Find where the given text appears and provide that cell's center as [x, y] coordinate. 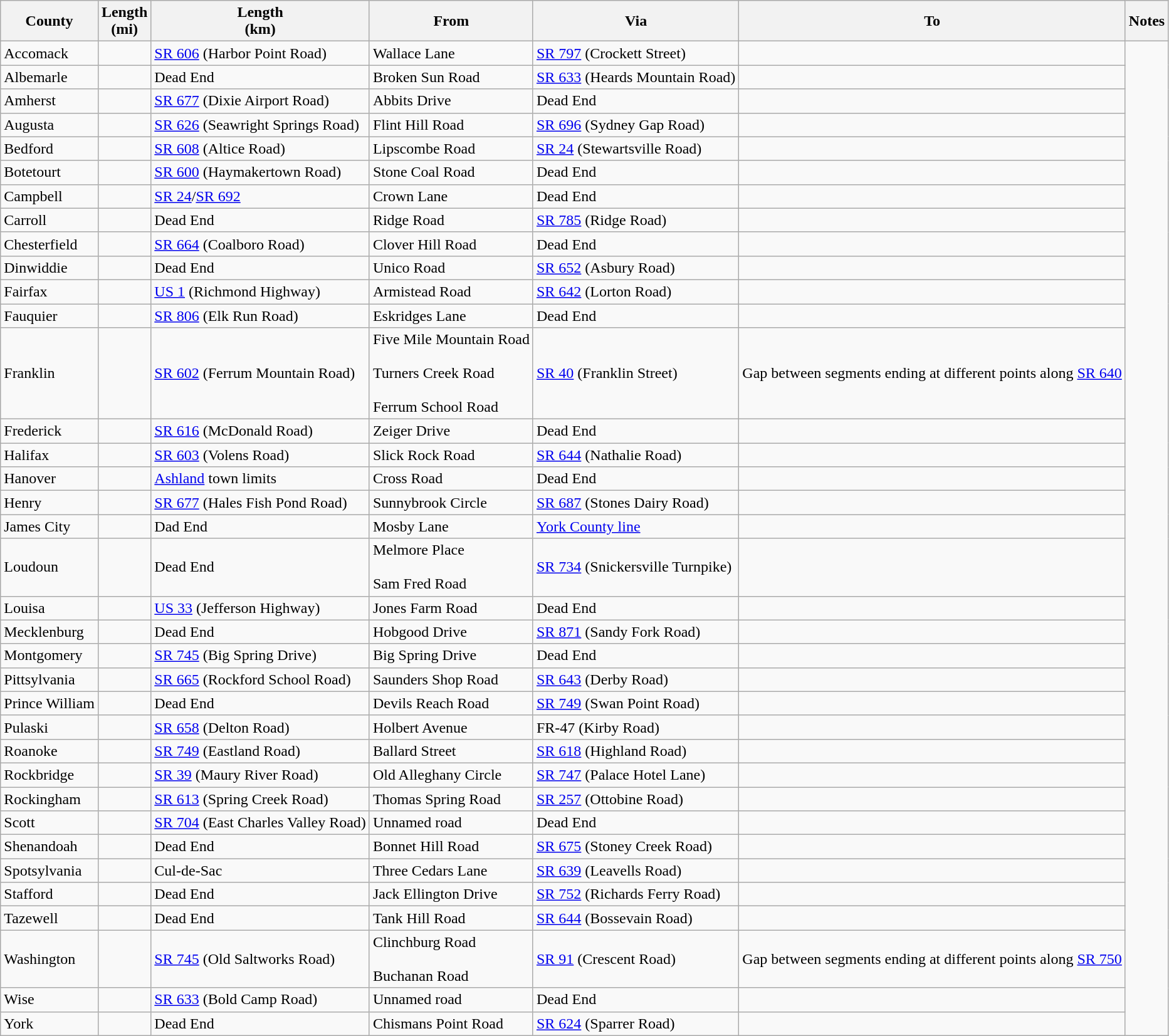
SR 608 (Altice Road) [261, 149]
SR 602 (Ferrum Mountain Road) [261, 374]
Wallace Lane [451, 53]
Accomack [50, 53]
SR 871 (Sandy Fork Road) [636, 632]
SR 639 (Leavells Road) [636, 871]
Loudoun [50, 567]
SR 797 (Crockett Street) [636, 53]
SR 658 (Delton Road) [261, 727]
Gap between segments ending at different points along SR 640 [933, 374]
To [933, 21]
SR 606 (Harbor Point Road) [261, 53]
SR 644 (Bossevain Road) [636, 918]
US 33 (Jefferson Highway) [261, 608]
Length(km) [261, 21]
Ballard Street [451, 751]
SR 633 (Heards Mountain Road) [636, 77]
Devils Reach Road [451, 703]
Mosby Lane [451, 526]
Pittsylvania [50, 679]
Stafford [50, 894]
SR 616 (McDonald Road) [261, 431]
Wise [50, 1000]
Hanover [50, 479]
Hobgood Drive [451, 632]
Halifax [50, 455]
Broken Sun Road [451, 77]
Notes [1146, 21]
SR 643 (Derby Road) [636, 679]
SR 39 (Maury River Road) [261, 775]
SR 664 (Coalboro Road) [261, 244]
Three Cedars Lane [451, 871]
SR 91 (Crescent Road) [636, 959]
Montgomery [50, 656]
Fairfax [50, 291]
Abbits Drive [451, 101]
FR-47 (Kirby Road) [636, 727]
SR 618 (Highland Road) [636, 751]
SR 745 (Big Spring Drive) [261, 656]
Sunnybrook Circle [451, 503]
SR 687 (Stones Dairy Road) [636, 503]
Melmore PlaceSam Fred Road [451, 567]
SR 642 (Lorton Road) [636, 291]
SR 24/SR 692 [261, 196]
Tank Hill Road [451, 918]
Saunders Shop Road [451, 679]
Clover Hill Road [451, 244]
Armistead Road [451, 291]
Bonnet Hill Road [451, 847]
SR 675 (Stoney Creek Road) [636, 847]
Unico Road [451, 268]
Jones Farm Road [451, 608]
Campbell [50, 196]
Rockbridge [50, 775]
Rockingham [50, 799]
Albemarle [50, 77]
Eskridges Lane [451, 315]
Henry [50, 503]
Holbert Avenue [451, 727]
Augusta [50, 125]
SR 40 (Franklin Street) [636, 374]
Amherst [50, 101]
SR 749 (Eastland Road) [261, 751]
SR 613 (Spring Creek Road) [261, 799]
SR 696 (Sydney Gap Road) [636, 125]
Scott [50, 823]
Bedford [50, 149]
Big Spring Drive [451, 656]
Clinchburg RoadBuchanan Road [451, 959]
Jack Ellington Drive [451, 894]
Gap between segments ending at different points along SR 750 [933, 959]
Slick Rock Road [451, 455]
SR 677 (Hales Fish Pond Road) [261, 503]
SR 257 (Ottobine Road) [636, 799]
James City [50, 526]
Ashland town limits [261, 479]
SR 603 (Volens Road) [261, 455]
Lipscombe Road [451, 149]
York [50, 1023]
SR 633 (Bold Camp Road) [261, 1000]
US 1 (Richmond Highway) [261, 291]
Mecklenburg [50, 632]
Carroll [50, 220]
Louisa [50, 608]
Frederick [50, 431]
Pulaski [50, 727]
SR 624 (Sparrer Road) [636, 1023]
Dad End [261, 526]
SR 806 (Elk Run Road) [261, 315]
Chismans Point Road [451, 1023]
Five Mile Mountain RoadTurners Creek RoadFerrum School Road [451, 374]
SR 749 (Swan Point Road) [636, 703]
Length(mi) [124, 21]
SR 747 (Palace Hotel Lane) [636, 775]
Flint Hill Road [451, 125]
SR 644 (Nathalie Road) [636, 455]
Stone Coal Road [451, 172]
Crown Lane [451, 196]
Cross Road [451, 479]
SR 677 (Dixie Airport Road) [261, 101]
Cul-de-Sac [261, 871]
Old Alleghany Circle [451, 775]
Fauquier [50, 315]
Botetourt [50, 172]
Dinwiddie [50, 268]
Zeiger Drive [451, 431]
Roanoke [50, 751]
SR 665 (Rockford School Road) [261, 679]
Ridge Road [451, 220]
SR 652 (Asbury Road) [636, 268]
From [451, 21]
Spotsylvania [50, 871]
SR 704 (East Charles Valley Road) [261, 823]
York County line [636, 526]
Chesterfield [50, 244]
Tazewell [50, 918]
Prince William [50, 703]
Via [636, 21]
Thomas Spring Road [451, 799]
County [50, 21]
Shenandoah [50, 847]
SR 752 (Richards Ferry Road) [636, 894]
SR 745 (Old Saltworks Road) [261, 959]
SR 24 (Stewartsville Road) [636, 149]
SR 626 (Seawright Springs Road) [261, 125]
SR 734 (Snickersville Turnpike) [636, 567]
Washington [50, 959]
SR 785 (Ridge Road) [636, 220]
SR 600 (Haymakertown Road) [261, 172]
Franklin [50, 374]
